For the text-containing cell, return its midpoint in [X, Y] coordinate format. 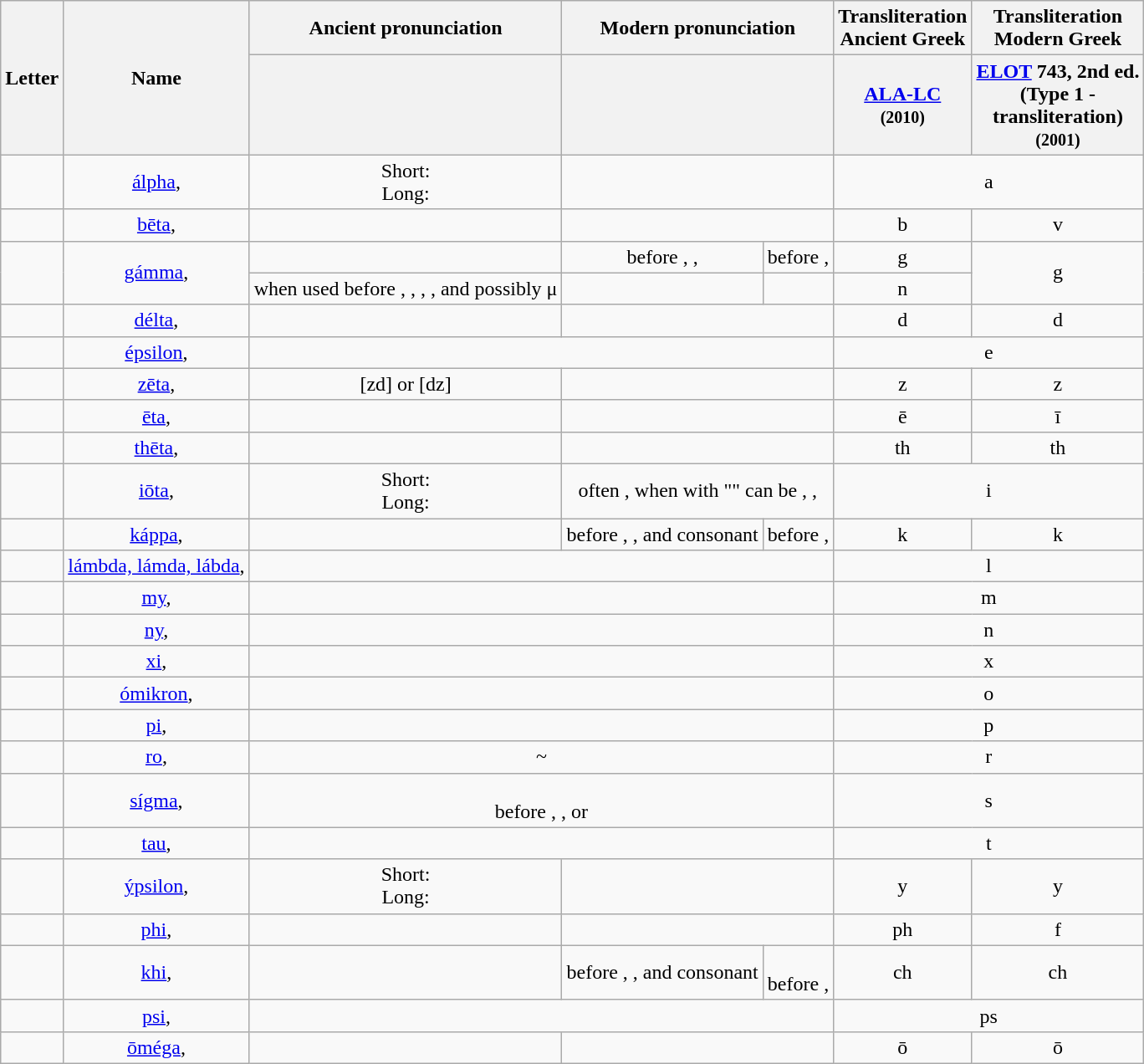
p [988, 725]
s [988, 800]
often , when with "" can be , , [697, 490]
ī [1058, 416]
Ancient pronunciation [406, 28]
l [988, 566]
before , , [662, 257]
tau, [156, 843]
ALA-LC(2010) [903, 105]
zēta, [156, 384]
f [1058, 929]
lámbda, lámda, lábda, [156, 566]
~ [542, 757]
Name [156, 78]
i [988, 490]
o [988, 693]
b [903, 225]
ps [988, 1015]
r [988, 757]
káppa, [156, 535]
épsilon, [156, 352]
ny, [156, 630]
TransliterationModern Greek [1058, 28]
Letter [32, 78]
v [1058, 225]
xi, [156, 662]
pi, [156, 725]
my, [156, 598]
ELOT 743, 2nd ed.(Type 1 -transliteration)(2001) [1058, 105]
phi, [156, 929]
x [988, 662]
ēta, [156, 416]
délta, [156, 320]
[zd] or [dz] [406, 384]
thēta, [156, 448]
iōta, [156, 490]
m [988, 598]
ph [903, 929]
TransliterationAncient Greek [903, 28]
álpha, [156, 182]
sígma, [156, 800]
when used before , , , , and possibly μ [406, 289]
e [988, 352]
ē [903, 416]
a [988, 182]
t [988, 843]
ómikron, [156, 693]
khi, [156, 972]
bēta, [156, 225]
gámma, [156, 273]
ro, [156, 757]
ōméga, [156, 1047]
Modern pronunciation [697, 28]
before , , or [542, 800]
ýpsilon, [156, 887]
psi, [156, 1015]
